Scan for the cell matching the given text and deliver its (X, Y) coordinate at center. 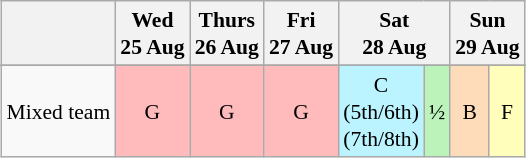
Thurs26 Aug (227, 33)
C(5th/6th)(7th/8th) (381, 110)
Fri27 Aug (301, 33)
Sun29 Aug (487, 33)
F (506, 110)
B (470, 110)
½ (437, 110)
Mixed team (58, 110)
Wed25 Aug (152, 33)
Sat28 Aug (394, 33)
